Return the (X, Y) coordinate for the center point of the cell that contains the specified text.  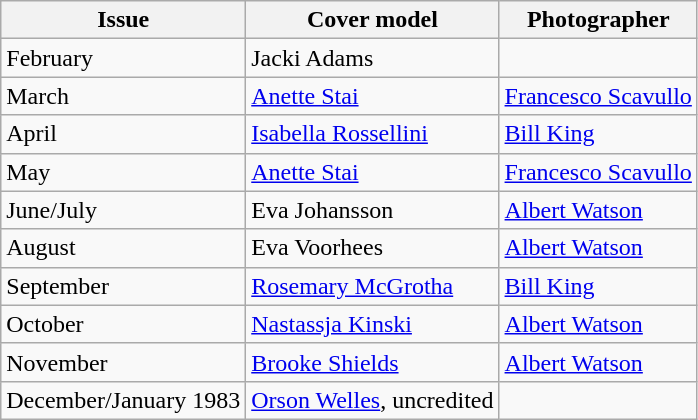
June/July (124, 210)
Jacki Adams (372, 58)
Cover model (372, 20)
December/January 1983 (124, 400)
February (124, 58)
Photographer (598, 20)
May (124, 172)
Isabella Rossellini (372, 134)
Nastassja Kinski (372, 324)
October (124, 324)
April (124, 134)
Orson Welles, uncredited (372, 400)
March (124, 96)
Eva Johansson (372, 210)
Issue (124, 20)
Rosemary McGrotha (372, 286)
Eva Voorhees (372, 248)
Brooke Shields (372, 362)
August (124, 248)
September (124, 286)
November (124, 362)
